For the text-containing cell, return its midpoint in [x, y] coordinate format. 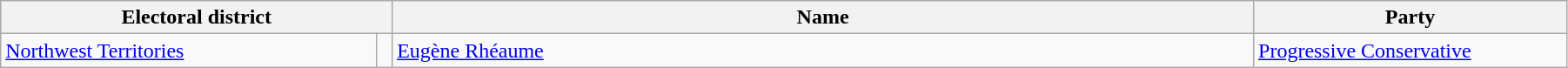
Electoral district [197, 17]
Northwest Territories [189, 51]
Party [1411, 17]
Name [823, 17]
Eugène Rhéaume [823, 51]
Progressive Conservative [1411, 51]
